Provide the (X, Y) coordinate of the cell's center where the given text is located.  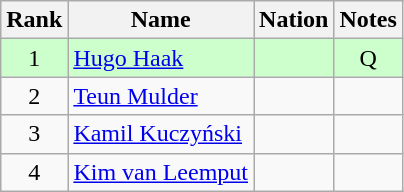
1 (34, 58)
Notes (368, 20)
Kim van Leemput (161, 172)
Hugo Haak (161, 58)
Nation (294, 20)
Rank (34, 20)
4 (34, 172)
Kamil Kuczyński (161, 134)
Q (368, 58)
Teun Mulder (161, 96)
3 (34, 134)
Name (161, 20)
2 (34, 96)
